Identify which cell holds the provided text, then report its [x, y] central coordinate. 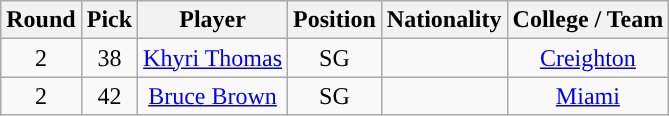
Nationality [444, 20]
Position [335, 20]
Khyri Thomas [213, 58]
College / Team [588, 20]
Creighton [588, 58]
Miami [588, 96]
42 [109, 96]
38 [109, 58]
Pick [109, 20]
Bruce Brown [213, 96]
Round [41, 20]
Player [213, 20]
